Identify which cell holds the provided text, then report its (X, Y) central coordinate. 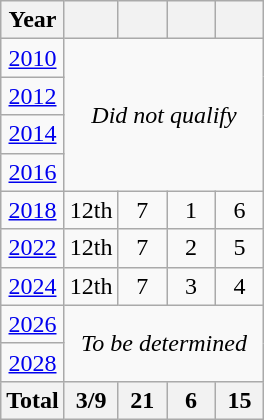
Total (33, 400)
2 (192, 248)
5 (240, 248)
To be determined (164, 343)
2022 (33, 248)
2026 (33, 324)
3/9 (91, 400)
2014 (33, 134)
2016 (33, 172)
4 (240, 286)
Year (33, 20)
2028 (33, 362)
2012 (33, 96)
2024 (33, 286)
3 (192, 286)
21 (142, 400)
15 (240, 400)
Did not qualify (164, 115)
2010 (33, 58)
1 (192, 210)
2018 (33, 210)
